Output the (X, Y) coordinate of the center of the cell containing the given text.  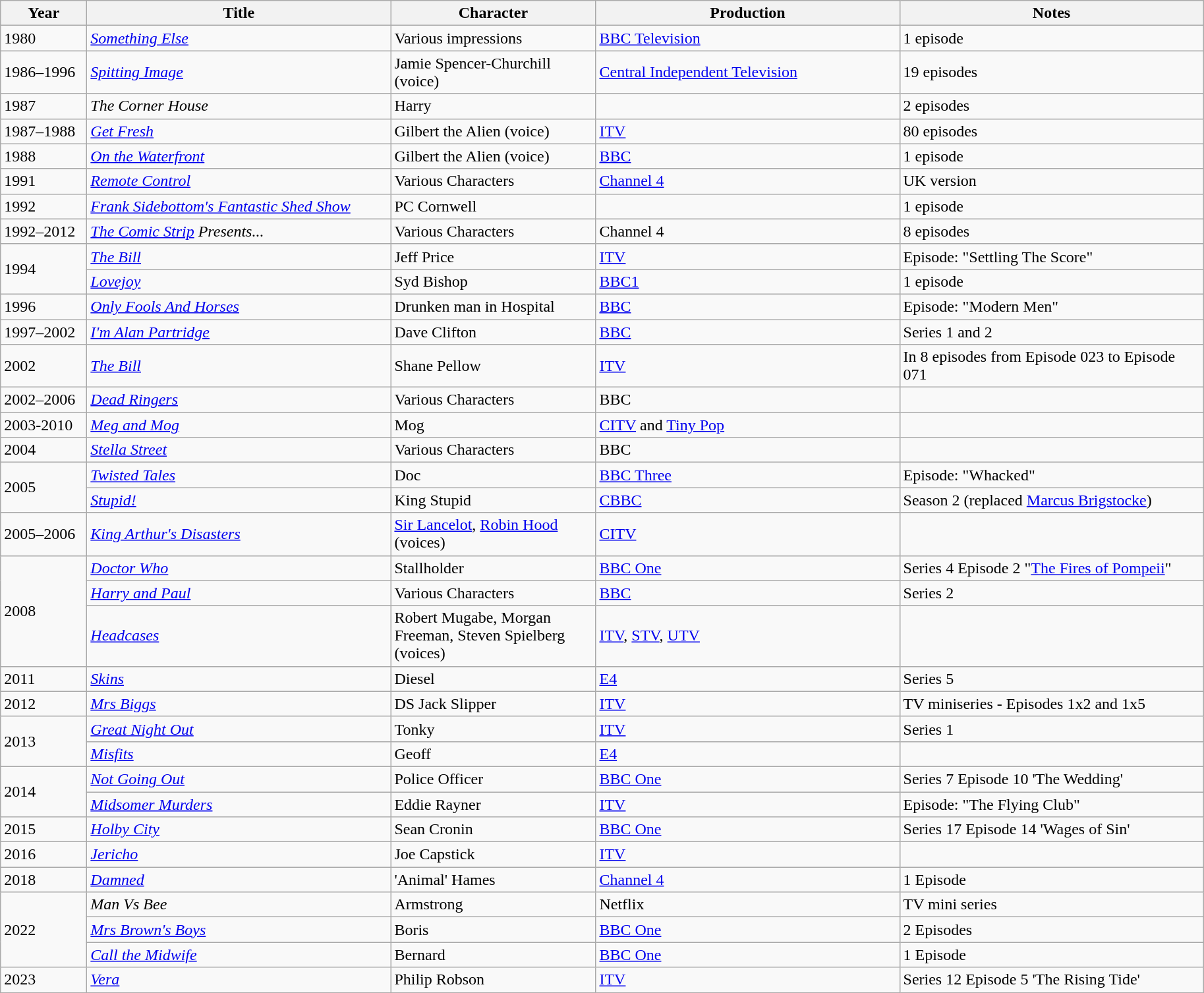
Diesel (493, 679)
8 episodes (1052, 231)
Holby City (239, 830)
Police Officer (493, 779)
Netflix (747, 905)
ITV, STV, UTV (747, 636)
Mog (493, 425)
The Comic Strip Presents... (239, 231)
Central Independent Television (747, 72)
Call the Midwife (239, 955)
Boris (493, 930)
Midsomer Murders (239, 805)
2005–2006 (43, 534)
Vera (239, 980)
Syd Bishop (493, 281)
1980 (43, 38)
UK version (1052, 181)
Various impressions (493, 38)
Dave Clifton (493, 331)
Harry and Paul (239, 593)
Series 5 (1052, 679)
2 episodes (1052, 106)
2002 (43, 366)
CITV (747, 534)
2014 (43, 791)
Stallholder (493, 568)
Episode: "The Flying Club" (1052, 805)
Damned (239, 880)
1986–1996 (43, 72)
1997–2002 (43, 331)
Series 12 Episode 5 'The Rising Tide' (1052, 980)
I'm Alan Partridge (239, 331)
Spitting Image (239, 72)
2012 (43, 704)
Something Else (239, 38)
Episode: "Whacked" (1052, 475)
TV mini series (1052, 905)
Series 1 and 2 (1052, 331)
Series 7 Episode 10 'The Wedding' (1052, 779)
Skins (239, 679)
2022 (43, 930)
Not Going Out (239, 779)
Production (747, 13)
King Arthur's Disasters (239, 534)
2011 (43, 679)
2002–2006 (43, 400)
1992 (43, 206)
Sir Lancelot, Robin Hood (voices) (493, 534)
Jamie Spencer-Churchill (voice) (493, 72)
Armstrong (493, 905)
80 episodes (1052, 131)
Philip Robson (493, 980)
Misfits (239, 754)
Jeff Price (493, 256)
Doctor Who (239, 568)
Jericho (239, 855)
Robert Mugabe, Morgan Freeman, Steven Spielberg (voices) (493, 636)
Stupid! (239, 500)
Character (493, 13)
CBBC (747, 500)
Mrs Brown's Boys (239, 930)
1994 (43, 269)
Get Fresh (239, 131)
Man Vs Bee (239, 905)
1987 (43, 106)
The Corner House (239, 106)
1988 (43, 156)
2008 (43, 611)
Title (239, 13)
Series 4 Episode 2 "The Fires of Pompeii" (1052, 568)
1987–1988 (43, 131)
2004 (43, 450)
Frank Sidebottom's Fantastic Shed Show (239, 206)
BBC Three (747, 475)
Season 2 (replaced Marcus Brigstocke) (1052, 500)
Episode: "Modern Men" (1052, 306)
2003-2010 (43, 425)
2005 (43, 488)
Year (43, 13)
'Animal' Hames (493, 880)
Sean Cronin (493, 830)
2015 (43, 830)
Twisted Tales (239, 475)
Notes (1052, 13)
Only Fools And Horses (239, 306)
Great Night Out (239, 729)
Doc (493, 475)
Series 17 Episode 14 'Wages of Sin' (1052, 830)
Joe Capstick (493, 855)
Stella Street (239, 450)
1992–2012 (43, 231)
Shane Pellow (493, 366)
Headcases (239, 636)
1991 (43, 181)
TV miniseries - Episodes 1x2 and 1x5 (1052, 704)
1996 (43, 306)
2013 (43, 741)
19 episodes (1052, 72)
CITV and Tiny Pop (747, 425)
2023 (43, 980)
Mrs Biggs (239, 704)
Episode: "Settling The Score" (1052, 256)
Harry (493, 106)
Drunken man in Hospital (493, 306)
On the Waterfront (239, 156)
Series 1 (1052, 729)
Geoff (493, 754)
Series 2 (1052, 593)
DS Jack Slipper (493, 704)
King Stupid (493, 500)
In 8 episodes from Episode 023 to Episode 071 (1052, 366)
BBC1 (747, 281)
Tonky (493, 729)
Remote Control (239, 181)
2018 (43, 880)
BBC Television (747, 38)
Lovejoy (239, 281)
Bernard (493, 955)
PC Cornwell (493, 206)
Eddie Rayner (493, 805)
Meg and Mog (239, 425)
Dead Ringers (239, 400)
2016 (43, 855)
2 Episodes (1052, 930)
